Provide the [x, y] coordinate of the cell's center where the given text is located.  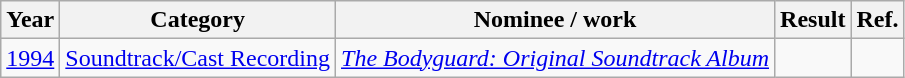
Category [198, 20]
The Bodyguard: Original Soundtrack Album [556, 58]
Result [813, 20]
Soundtrack/Cast Recording [198, 58]
1994 [30, 58]
Nominee / work [556, 20]
Year [30, 20]
Ref. [878, 20]
